For the text-containing cell, return its midpoint in (x, y) coordinate format. 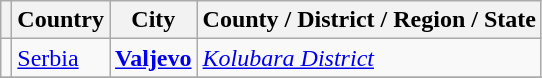
Country (61, 20)
Kolubara District (369, 58)
City (154, 20)
County / District / Region / State (369, 20)
Serbia (61, 58)
Valjevo (154, 58)
